Search for the cell housing the specified text and yield its (x, y) center coordinate. 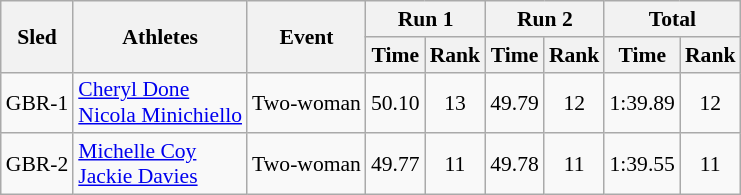
Total (672, 19)
50.10 (396, 102)
GBR-2 (37, 164)
1:39.89 (642, 102)
1:39.55 (642, 164)
Run 1 (426, 19)
Cheryl DoneNicola Minichiello (160, 102)
49.78 (514, 164)
Run 2 (544, 19)
Event (306, 36)
13 (456, 102)
Sled (37, 36)
Michelle CoyJackie Davies (160, 164)
49.79 (514, 102)
GBR-1 (37, 102)
Athletes (160, 36)
49.77 (396, 164)
